Provide the [x, y] coordinate of the cell's center where the given text is located.  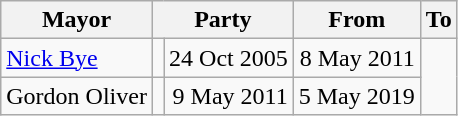
Party [222, 20]
5 May 2019 [356, 96]
To [438, 20]
From [356, 20]
24 Oct 2005 [229, 58]
8 May 2011 [356, 58]
Nick Bye [77, 58]
Gordon Oliver [77, 96]
Mayor [77, 20]
9 May 2011 [229, 96]
